Identify which cell holds the provided text, then report its (x, y) central coordinate. 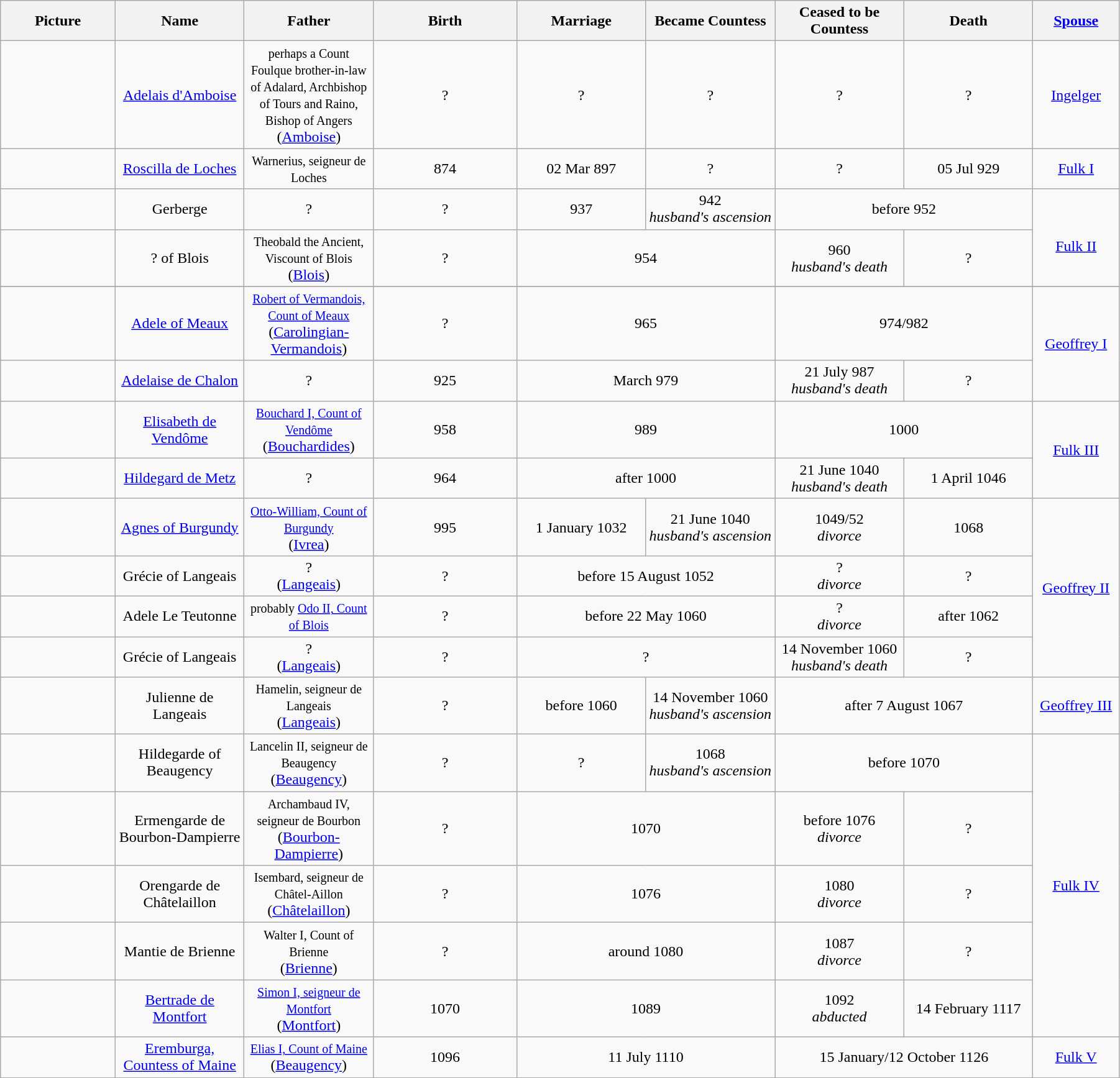
? of Blois (180, 258)
Isembard, seigneur de Châtel-Aillon (Châtelaillon) (309, 894)
Birth (445, 21)
Hildegarde of Beaugency (180, 763)
Fulk II (1076, 237)
Robert of Vermandois, Count of Meaux(Carolingian-Vermandois) (309, 323)
Walter I, Count of Brienne (Brienne) (309, 951)
after 1062 (968, 616)
1080divorce (840, 894)
Otto-William, Count of Burgundy (Ivrea) (309, 527)
Agnes of Burgundy (180, 527)
Hildegard de Metz (180, 478)
before 1060 (581, 706)
Picture (58, 21)
Spouse (1076, 21)
874 (445, 169)
1076 (645, 894)
Name (180, 21)
995 (445, 527)
Elias I, Count of Maine(Beaugency) (309, 1057)
Lancelin II, seigneur de Beaugency(Beaugency) (309, 763)
Mantie de Brienne (180, 951)
925 (445, 380)
11 July 1110 (645, 1057)
Adele Le Teutonne (180, 616)
1049/52divorce (840, 527)
960husband's death (840, 258)
Adele of Meaux (180, 323)
before 22 May 1060 (645, 616)
Hamelin, seigneur de Langeais(Langeais) (309, 706)
1087divorce (840, 951)
Julienne de Langeais (180, 706)
02 Mar 897 (581, 169)
1089 (645, 1008)
Geoffrey III (1076, 706)
21 June 1040husband's ascension (710, 527)
before 952 (904, 209)
05 Jul 929 (968, 169)
Fulk III (1076, 450)
21 July 987husband's death (840, 380)
1092abducted (840, 1008)
14 November 1060husband's death (840, 656)
989 (645, 429)
Eremburga, Countess of Maine (180, 1057)
Geoffrey I (1076, 344)
937 (581, 209)
Gerberge (180, 209)
1068husband's ascension (710, 763)
Geoffrey II (1076, 588)
Archambaud IV, seigneur de Bourbon(Bourbon-Dampierre) (309, 829)
1 January 1032 (581, 527)
Fulk IV (1076, 886)
Ceased to be Countess (840, 21)
958 (445, 429)
1096 (445, 1057)
before 1070 (904, 763)
1000 (904, 429)
Roscilla de Loches (180, 169)
Theobald the Ancient, Viscount of Blois (Blois) (309, 258)
Warnerius, seigneur de Loches (309, 169)
Elisabeth de Vendôme (180, 429)
15 January/12 October 1126 (904, 1057)
954 (645, 258)
probably Odo II, Count of Blois (309, 616)
1 April 1046 (968, 478)
964 (445, 478)
21 June 1040husband's death (840, 478)
Ermengarde de Bourbon-Dampierre (180, 829)
after 1000 (645, 478)
942husband's ascension (710, 209)
Adelaise de Chalon (180, 380)
Father (309, 21)
Fulk V (1076, 1057)
14 February 1117 (968, 1008)
before 1076divorce (840, 829)
Bertrade de Montfort (180, 1008)
Orengarde de Châtelaillon (180, 894)
perhaps a Count Foulque brother-in-law of Adalard, Archbishop of Tours and Raino, Bishop of Angers(Amboise) (309, 94)
Ingelger (1076, 94)
after 7 August 1067 (904, 706)
March 979 (645, 380)
1068 (968, 527)
965 (645, 323)
Simon I, seigneur de Montfort (Montfort) (309, 1008)
around 1080 (645, 951)
974/982 (904, 323)
Bouchard I, Count of Vendôme (Bouchardides) (309, 429)
before 15 August 1052 (645, 575)
Became Countess (710, 21)
Death (968, 21)
Marriage (581, 21)
14 November 1060husband's ascension (710, 706)
Fulk I (1076, 169)
Adelais d'Amboise (180, 94)
